From the cell containing the given text, extract its center point as [X, Y] coordinate. 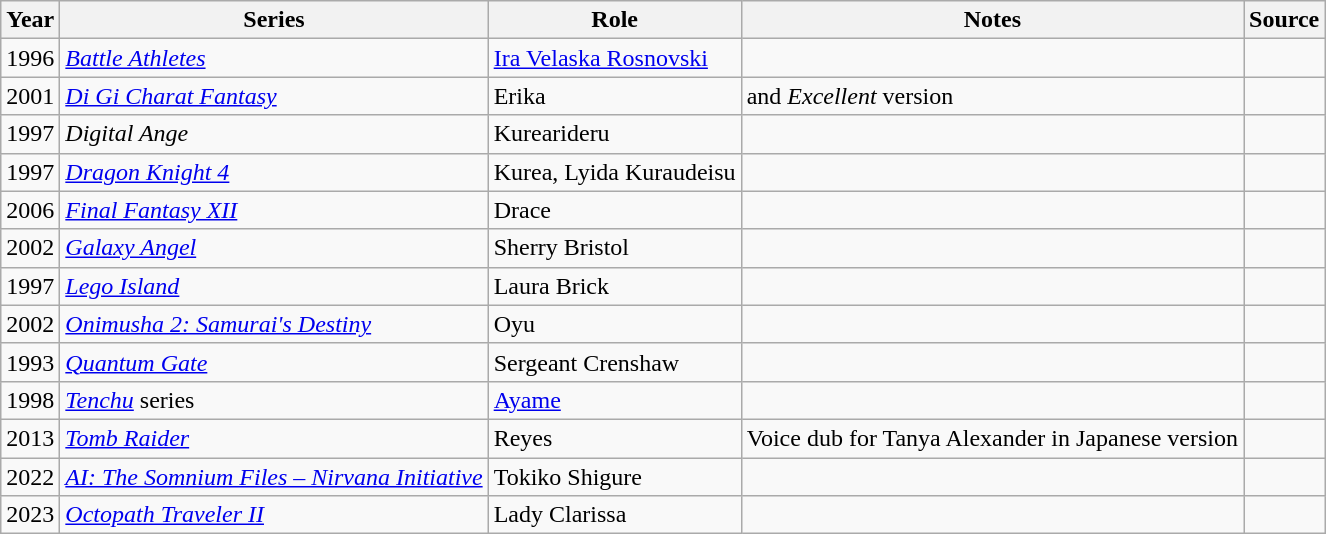
Final Fantasy XII [274, 210]
Lady Clarissa [614, 515]
Tomb Raider [274, 438]
Di Gi Charat Fantasy [274, 96]
Digital Ange [274, 134]
2022 [30, 477]
Reyes [614, 438]
Ayame [614, 400]
Battle Athletes [274, 58]
Role [614, 20]
Kurearideru [614, 134]
Dragon Knight 4 [274, 172]
Notes [992, 20]
1998 [30, 400]
Ira Velaska Rosnovski [614, 58]
1993 [30, 362]
Drace [614, 210]
Onimusha 2: Samurai's Destiny [274, 324]
Erika [614, 96]
and Excellent version [992, 96]
Sherry Bristol [614, 248]
Octopath Traveler II [274, 515]
2006 [30, 210]
2001 [30, 96]
Laura Brick [614, 286]
Tokiko Shigure [614, 477]
Galaxy Angel [274, 248]
Quantum Gate [274, 362]
2013 [30, 438]
Tenchu series [274, 400]
Kurea, Lyida Kuraudeisu [614, 172]
Sergeant Crenshaw [614, 362]
Lego Island [274, 286]
Voice dub for Tanya Alexander in Japanese version [992, 438]
AI: The Somnium Files – Nirvana Initiative [274, 477]
2023 [30, 515]
Source [1284, 20]
1996 [30, 58]
Year [30, 20]
Oyu [614, 324]
Series [274, 20]
